Scan for the cell matching the given text and deliver its [X, Y] coordinate at center. 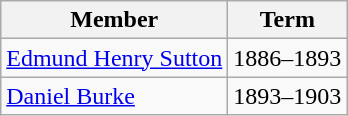
Member [114, 20]
Edmund Henry Sutton [114, 58]
1893–1903 [288, 96]
Daniel Burke [114, 96]
1886–1893 [288, 58]
Term [288, 20]
